Extract the [x, y] coordinate from the center of the cell holding the provided text.  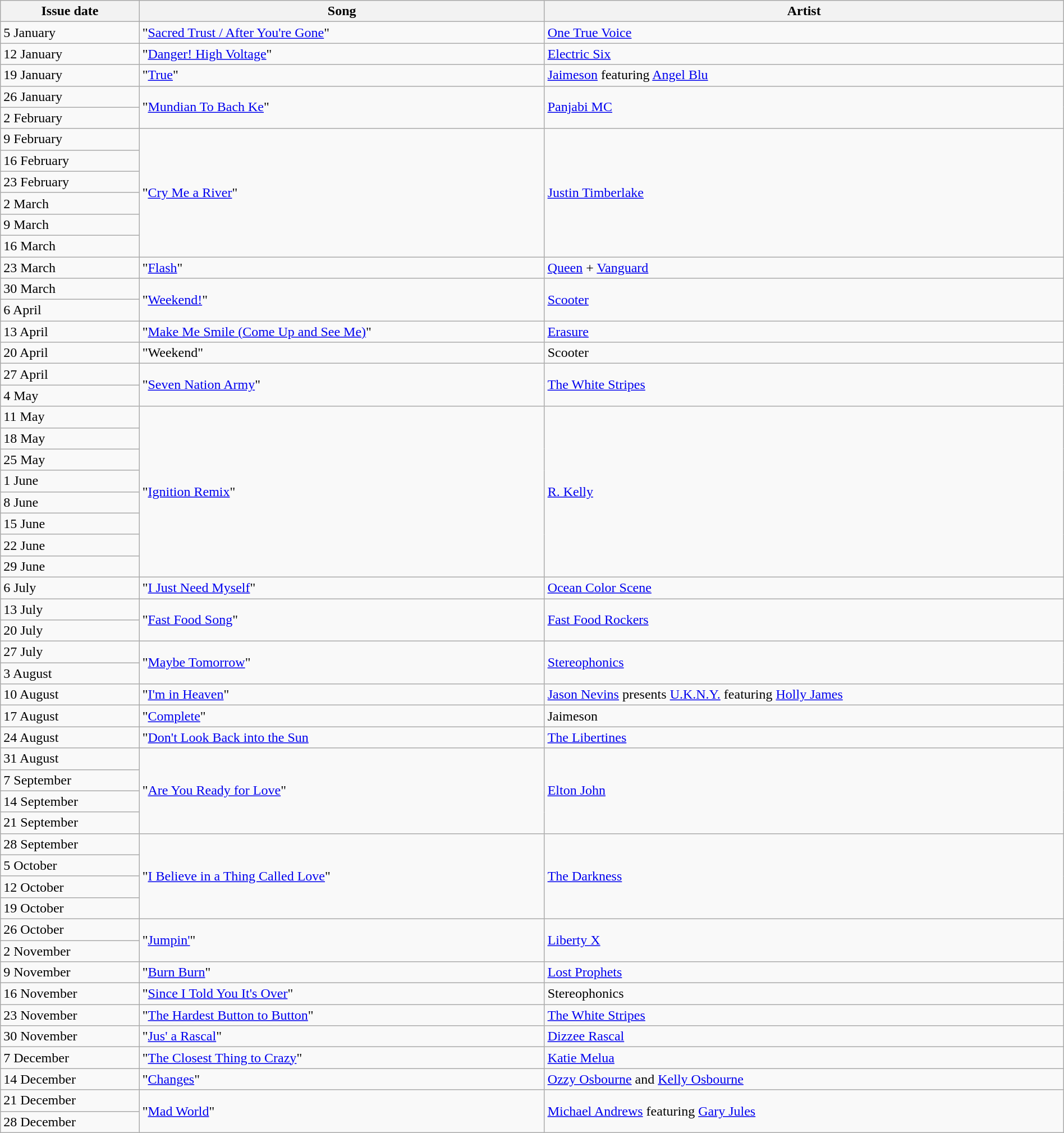
30 March [70, 289]
"Weekend" [342, 353]
Katie Melua [804, 1058]
7 December [70, 1058]
Jaimeson [804, 716]
23 November [70, 1015]
2 March [70, 203]
"Burn Burn" [342, 973]
"Complete" [342, 716]
18 May [70, 438]
30 November [70, 1036]
"I Believe in a Thing Called Love" [342, 876]
"Changes" [342, 1079]
6 April [70, 310]
19 October [70, 908]
"Cry Me a River" [342, 192]
25 May [70, 460]
Jaimeson featuring Angel Blu [804, 75]
R. Kelly [804, 492]
Lost Prophets [804, 973]
The Darkness [804, 876]
Artist [804, 11]
One True Voice [804, 33]
23 March [70, 268]
Queen + Vanguard [804, 268]
1 June [70, 481]
20 April [70, 353]
28 December [70, 1122]
The Libertines [804, 737]
"I'm in Heaven" [342, 695]
12 October [70, 887]
9 November [70, 973]
11 May [70, 417]
"Fast Food Song" [342, 620]
Liberty X [804, 940]
"Make Me Smile (Come Up and See Me)" [342, 332]
Michael Andrews featuring Gary Jules [804, 1111]
"The Hardest Button to Button" [342, 1015]
"Ignition Remix" [342, 492]
31 August [70, 759]
8 June [70, 502]
6 July [70, 588]
Panjabi MC [804, 107]
"Mad World" [342, 1111]
"Weekend!" [342, 300]
Justin Timberlake [804, 192]
9 February [70, 139]
5 January [70, 33]
12 January [70, 54]
16 February [70, 160]
9 March [70, 224]
27 July [70, 652]
19 January [70, 75]
16 November [70, 994]
14 September [70, 801]
"The Closest Thing to Crazy" [342, 1058]
29 June [70, 566]
"Seven Nation Army" [342, 385]
2 November [70, 951]
15 June [70, 524]
Elton John [804, 791]
23 February [70, 182]
7 September [70, 780]
"Since I Told You It's Over" [342, 994]
Issue date [70, 11]
Erasure [804, 332]
22 June [70, 545]
Ocean Color Scene [804, 588]
10 August [70, 695]
26 October [70, 929]
4 May [70, 396]
2 February [70, 118]
"Maybe Tomorrow" [342, 663]
"I Just Need Myself" [342, 588]
20 July [70, 631]
"Flash" [342, 268]
26 January [70, 97]
5 October [70, 865]
Song [342, 11]
"Don't Look Back into the Sun [342, 737]
Fast Food Rockers [804, 620]
"Sacred Trust / After You're Gone" [342, 33]
"Jumpin'" [342, 940]
"Danger! High Voltage" [342, 54]
27 April [70, 374]
17 August [70, 716]
"Jus' a Rascal" [342, 1036]
14 December [70, 1079]
"True" [342, 75]
21 December [70, 1100]
24 August [70, 737]
28 September [70, 844]
3 August [70, 673]
21 September [70, 823]
Electric Six [804, 54]
16 March [70, 246]
"Mundian To Bach Ke" [342, 107]
13 July [70, 609]
"Are You Ready for Love" [342, 791]
13 April [70, 332]
Jason Nevins presents U.K.N.Y. featuring Holly James [804, 695]
Dizzee Rascal [804, 1036]
Ozzy Osbourne and Kelly Osbourne [804, 1079]
